Scan for the cell matching the given text and deliver its (x, y) coordinate at center. 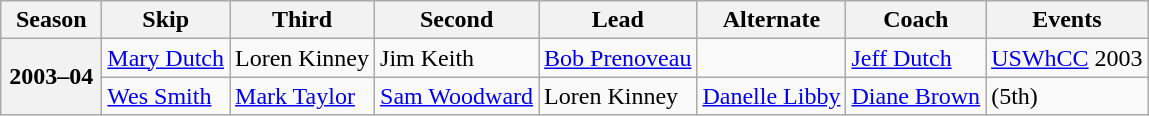
Events (1067, 20)
USWhCC 2003 (1067, 58)
Bob Prenoveau (618, 58)
Alternate (772, 20)
Danelle Libby (772, 96)
Mary Dutch (166, 58)
Sam Woodward (457, 96)
Second (457, 20)
Diane Brown (916, 96)
Jim Keith (457, 58)
Wes Smith (166, 96)
Mark Taylor (302, 96)
Third (302, 20)
(5th) (1067, 96)
Season (52, 20)
Lead (618, 20)
Skip (166, 20)
2003–04 (52, 77)
Coach (916, 20)
Jeff Dutch (916, 58)
